Return (X, Y) of the center of cell containing provided text 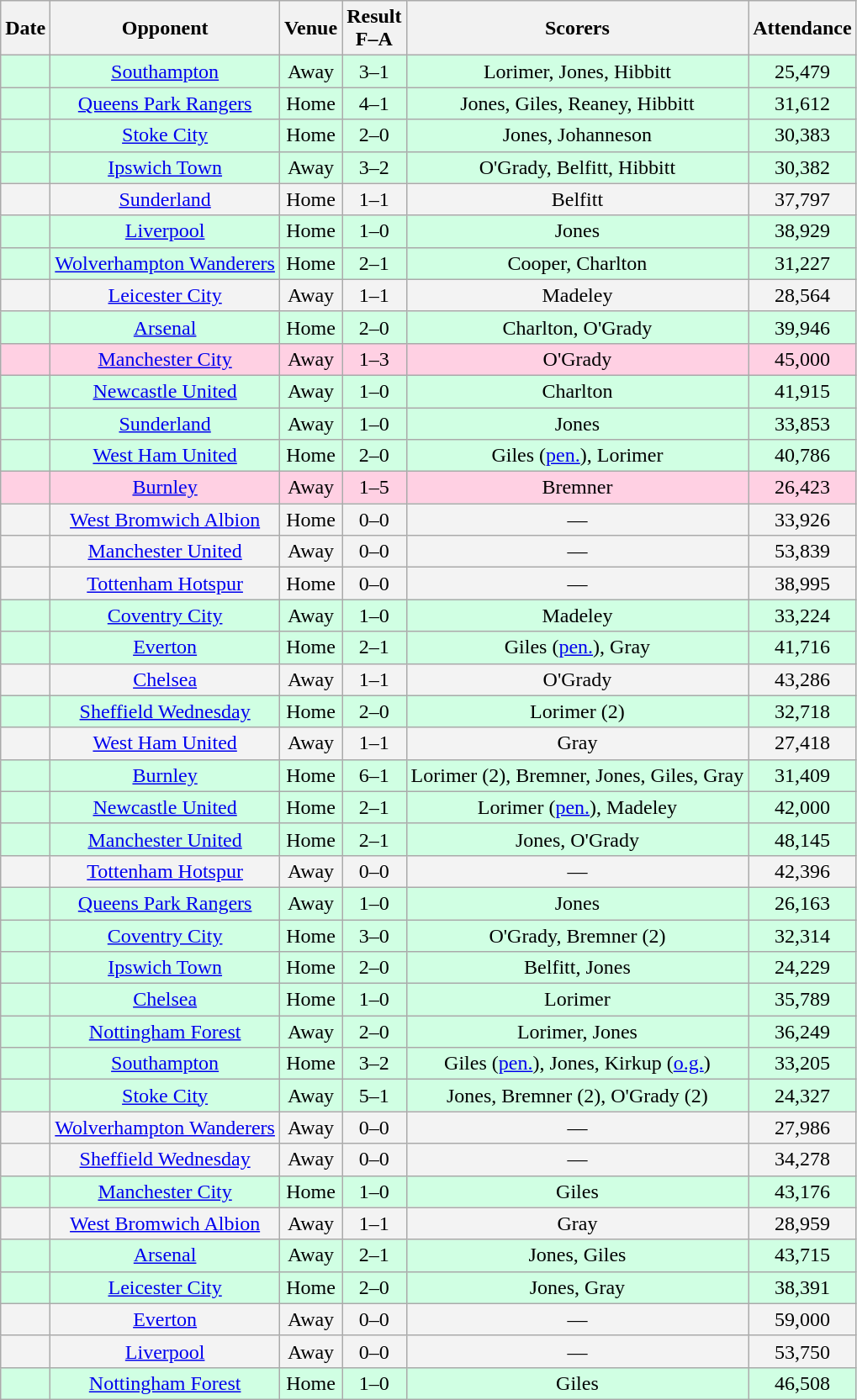
46,508 (802, 1383)
36,249 (802, 1032)
53,750 (802, 1351)
38,995 (802, 584)
Jones, Giles, Reaney, Hibbitt (577, 103)
41,716 (802, 647)
Lorimer, Jones, Hibbitt (577, 71)
26,163 (802, 903)
28,564 (802, 295)
33,926 (802, 520)
Lorimer (2), Bremner, Jones, Giles, Gray (577, 775)
33,205 (802, 1064)
Belfitt, Jones (577, 968)
43,176 (802, 1191)
Date (25, 29)
Bremner (577, 488)
3–0 (374, 936)
Jones, Bremner (2), O'Grady (2) (577, 1096)
Venue (310, 29)
Lorimer, Jones (577, 1032)
59,000 (802, 1319)
Giles (pen.), Jones, Kirkup (o.g.) (577, 1064)
31,612 (802, 103)
3–1 (374, 71)
Giles (pen.), Gray (577, 647)
34,278 (802, 1160)
37,797 (802, 199)
Scorers (577, 29)
1–5 (374, 488)
Lorimer (577, 1000)
28,959 (802, 1223)
Jones, Giles (577, 1255)
Charlton (577, 391)
Belfitt (577, 199)
40,786 (802, 456)
6–1 (374, 775)
53,839 (802, 552)
Jones, Johanneson (577, 135)
30,382 (802, 167)
ResultF–A (374, 29)
O'Grady, Bremner (2) (577, 936)
27,986 (802, 1128)
5–1 (374, 1096)
Charlton, O'Grady (577, 327)
43,286 (802, 679)
32,314 (802, 936)
38,391 (802, 1287)
25,479 (802, 71)
38,929 (802, 231)
31,409 (802, 775)
Jones, Gray (577, 1287)
24,229 (802, 968)
45,000 (802, 359)
30,383 (802, 135)
43,715 (802, 1255)
Cooper, Charlton (577, 263)
27,418 (802, 743)
42,396 (802, 871)
31,227 (802, 263)
39,946 (802, 327)
35,789 (802, 1000)
26,423 (802, 488)
Giles (pen.), Lorimer (577, 456)
48,145 (802, 839)
1–3 (374, 359)
Attendance (802, 29)
24,327 (802, 1096)
41,915 (802, 391)
Jones, O'Grady (577, 839)
Lorimer (2) (577, 711)
33,224 (802, 615)
32,718 (802, 711)
Opponent (165, 29)
42,000 (802, 807)
O'Grady, Belfitt, Hibbitt (577, 167)
4–1 (374, 103)
Lorimer (pen.), Madeley (577, 807)
33,853 (802, 423)
